Scan for the cell matching the given text and deliver its [X, Y] coordinate at center. 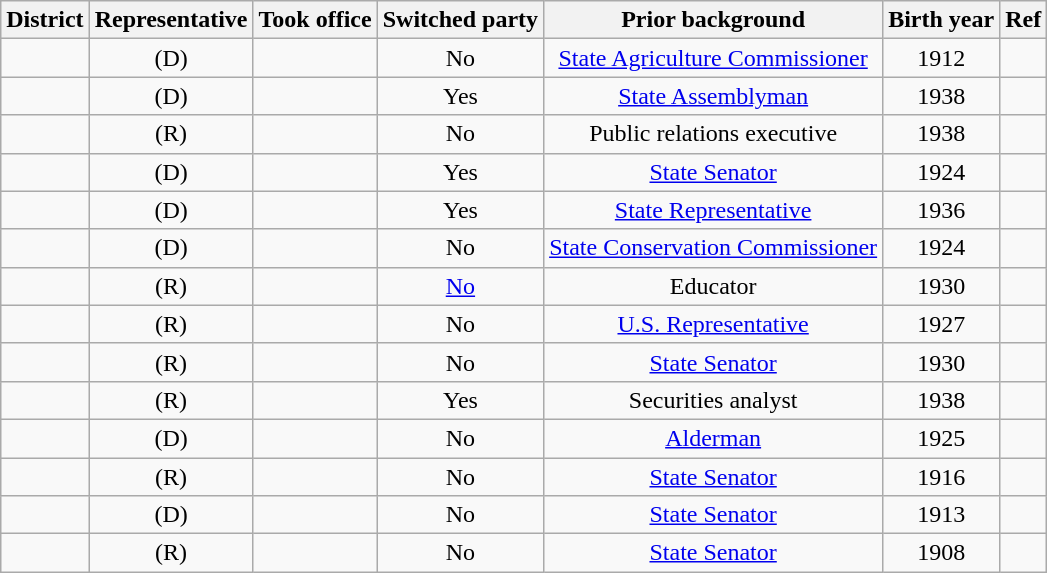
1912 [942, 58]
U.S. Representative [714, 324]
State Agriculture Commissioner [714, 58]
State Representative [714, 210]
1916 [942, 477]
District [45, 20]
Prior background [714, 20]
Took office [315, 20]
1913 [942, 515]
1927 [942, 324]
1936 [942, 210]
1908 [942, 553]
Switched party [460, 20]
State Assemblyman [714, 96]
Ref [1024, 20]
Alderman [714, 438]
Educator [714, 286]
Public relations executive [714, 134]
Birth year [942, 20]
1925 [942, 438]
State Conservation Commissioner [714, 248]
Representative [171, 20]
Securities analyst [714, 400]
